Search for the cell housing the specified text and yield its (X, Y) center coordinate. 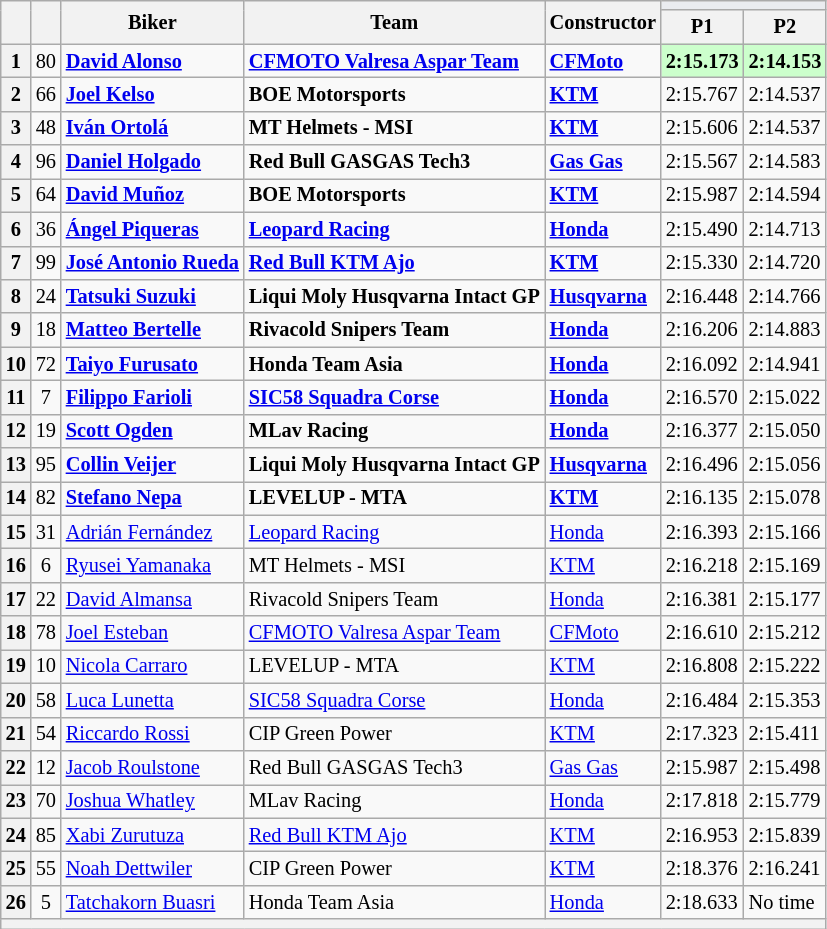
Collin Veijer (152, 465)
Ángel Piqueras (152, 229)
José Antonio Rueda (152, 263)
Ryusei Yamanaka (152, 565)
2:16.393 (702, 532)
2:15.767 (702, 94)
55 (46, 868)
2:16.092 (702, 364)
54 (46, 734)
Scott Ogden (152, 431)
2:15.022 (786, 397)
2:16.381 (702, 599)
26 (16, 902)
2:16.206 (702, 330)
2:14.594 (786, 195)
2:15.411 (786, 734)
23 (16, 801)
2:16.241 (786, 868)
2:14.941 (786, 364)
2:16.448 (702, 296)
2:14.766 (786, 296)
96 (46, 162)
Daniel Holgado (152, 162)
Tatchakorn Buasri (152, 902)
2:16.953 (702, 835)
Biker (152, 22)
2:18.633 (702, 902)
2:18.376 (702, 868)
P2 (786, 27)
25 (16, 868)
11 (16, 397)
72 (46, 364)
Joel Kelso (152, 94)
85 (46, 835)
70 (46, 801)
2:15.330 (702, 263)
48 (46, 128)
2:16.610 (702, 633)
Adrián Fernández (152, 532)
P1 (702, 27)
1 (16, 61)
2:15.078 (786, 498)
Tatsuki Suzuki (152, 296)
2:16.135 (702, 498)
Joshua Whatley (152, 801)
31 (46, 532)
2:15.212 (786, 633)
2:14.153 (786, 61)
Noah Dettwiler (152, 868)
David Almansa (152, 599)
14 (16, 498)
Luca Lunetta (152, 700)
2:14.720 (786, 263)
17 (16, 599)
2:15.779 (786, 801)
2:16.570 (702, 397)
2:16.484 (702, 700)
2:15.839 (786, 835)
David Alonso (152, 61)
2:14.583 (786, 162)
Jacob Roulstone (152, 767)
2:15.490 (702, 229)
Matteo Bertelle (152, 330)
2:16.496 (702, 465)
2:14.883 (786, 330)
15 (16, 532)
2:15.606 (702, 128)
36 (46, 229)
9 (16, 330)
Riccardo Rossi (152, 734)
Xabi Zurutuza (152, 835)
2:15.056 (786, 465)
2:17.818 (702, 801)
Nicola Carraro (152, 666)
13 (16, 465)
80 (46, 61)
4 (16, 162)
No time (786, 902)
David Muñoz (152, 195)
95 (46, 465)
2:16.377 (702, 431)
2:15.567 (702, 162)
3 (16, 128)
Filippo Farioli (152, 397)
Joel Esteban (152, 633)
2:15.050 (786, 431)
64 (46, 195)
99 (46, 263)
2:15.498 (786, 767)
2:16.808 (702, 666)
2:15.222 (786, 666)
2:15.177 (786, 599)
66 (46, 94)
16 (16, 565)
82 (46, 498)
8 (16, 296)
Iván Ortolá (152, 128)
2:16.218 (702, 565)
Team (394, 22)
2:15.353 (786, 700)
2:15.173 (702, 61)
78 (46, 633)
20 (16, 700)
Taiyo Furusato (152, 364)
2:15.166 (786, 532)
21 (16, 734)
Constructor (603, 22)
Stefano Nepa (152, 498)
2:15.169 (786, 565)
2:14.713 (786, 229)
58 (46, 700)
2 (16, 94)
2:17.323 (702, 734)
